Search for the cell housing the specified text and yield its (x, y) center coordinate. 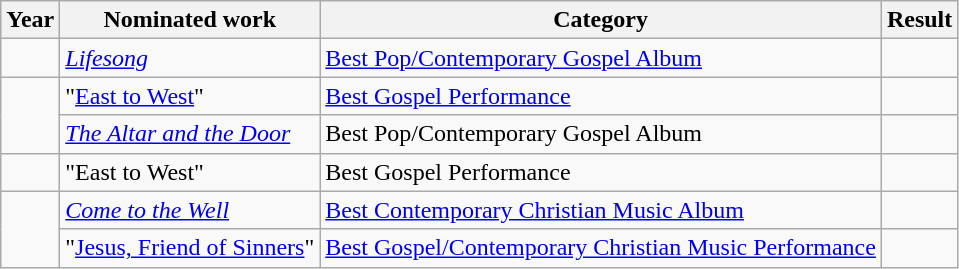
Come to the Well (190, 210)
Result (919, 20)
Nominated work (190, 20)
The Altar and the Door (190, 134)
"Jesus, Friend of Sinners" (190, 248)
Year (30, 20)
Best Gospel/Contemporary Christian Music Performance (601, 248)
Best Contemporary Christian Music Album (601, 210)
Lifesong (190, 58)
Category (601, 20)
